Provide the (X, Y) coordinate of the cell's center where the given text is located.  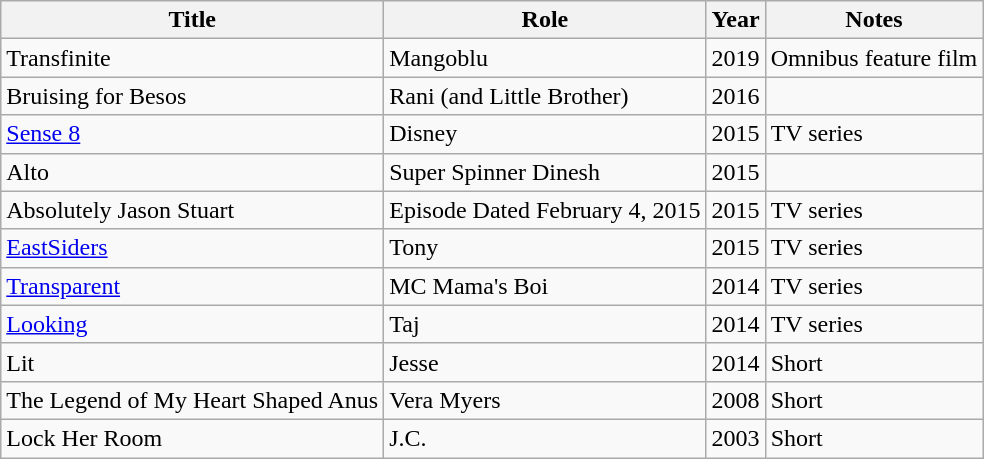
2016 (736, 96)
Title (192, 20)
MC Mama's Boi (545, 286)
Tony (545, 248)
Notes (874, 20)
Omnibus feature film (874, 58)
2003 (736, 438)
Rani (and Little Brother) (545, 96)
Looking (192, 324)
2008 (736, 400)
Taj (545, 324)
J.C. (545, 438)
Lock Her Room (192, 438)
Lit (192, 362)
The Legend of My Heart Shaped Anus (192, 400)
Year (736, 20)
Disney (545, 134)
Mangoblu (545, 58)
Role (545, 20)
Transfinite (192, 58)
Transparent (192, 286)
Absolutely Jason Stuart (192, 210)
EastSiders (192, 248)
Bruising for Besos (192, 96)
Alto (192, 172)
Sense 8 (192, 134)
2019 (736, 58)
Super Spinner Dinesh (545, 172)
Vera Myers (545, 400)
Jesse (545, 362)
Episode Dated February 4, 2015 (545, 210)
